Capture the cell that displays the provided text and extract its (x, y) central coordinate. 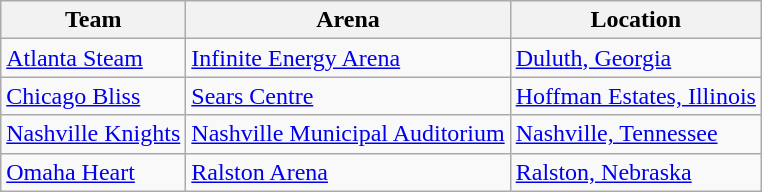
Infinite Energy Arena (348, 58)
Atlanta Steam (94, 58)
Nashville Municipal Auditorium (348, 134)
Ralston, Nebraska (636, 172)
Ralston Arena (348, 172)
Team (94, 20)
Arena (348, 20)
Nashville Knights (94, 134)
Hoffman Estates, Illinois (636, 96)
Nashville, Tennessee (636, 134)
Duluth, Georgia (636, 58)
Location (636, 20)
Sears Centre (348, 96)
Chicago Bliss (94, 96)
Omaha Heart (94, 172)
